From the cell containing the given text, extract its center point as (x, y) coordinate. 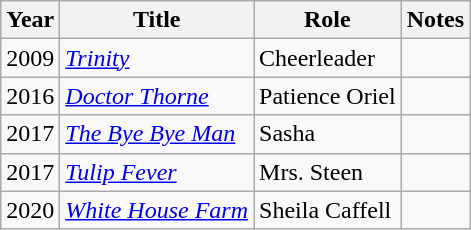
2020 (30, 210)
Year (30, 20)
2009 (30, 58)
2016 (30, 96)
Patience Oriel (328, 96)
Tulip Fever (157, 172)
Cheerleader (328, 58)
Trinity (157, 58)
Notes (435, 20)
White House Farm (157, 210)
The Bye Bye Man (157, 134)
Title (157, 20)
Doctor Thorne (157, 96)
Sasha (328, 134)
Role (328, 20)
Sheila Caffell (328, 210)
Mrs. Steen (328, 172)
